Detect which cell encompasses the target text, then output its (x, y) center coordinate. 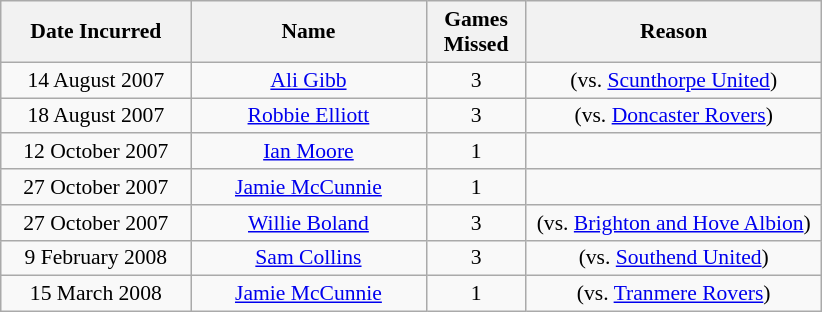
Ian Moore (308, 152)
Ali Gibb (308, 80)
(vs. Brighton and Hove Albion) (674, 223)
Sam Collins (308, 258)
9 February 2008 (96, 258)
Date Incurred (96, 32)
(vs. Scunthorpe United) (674, 80)
18 August 2007 (96, 116)
(vs. Doncaster Rovers) (674, 116)
Games Missed (476, 32)
Robbie Elliott (308, 116)
14 August 2007 (96, 80)
Reason (674, 32)
(vs. Southend United) (674, 258)
Name (308, 32)
Willie Boland (308, 223)
12 October 2007 (96, 152)
15 March 2008 (96, 294)
(vs. Tranmere Rovers) (674, 294)
